Detect which cell encompasses the target text, then output its (X, Y) center coordinate. 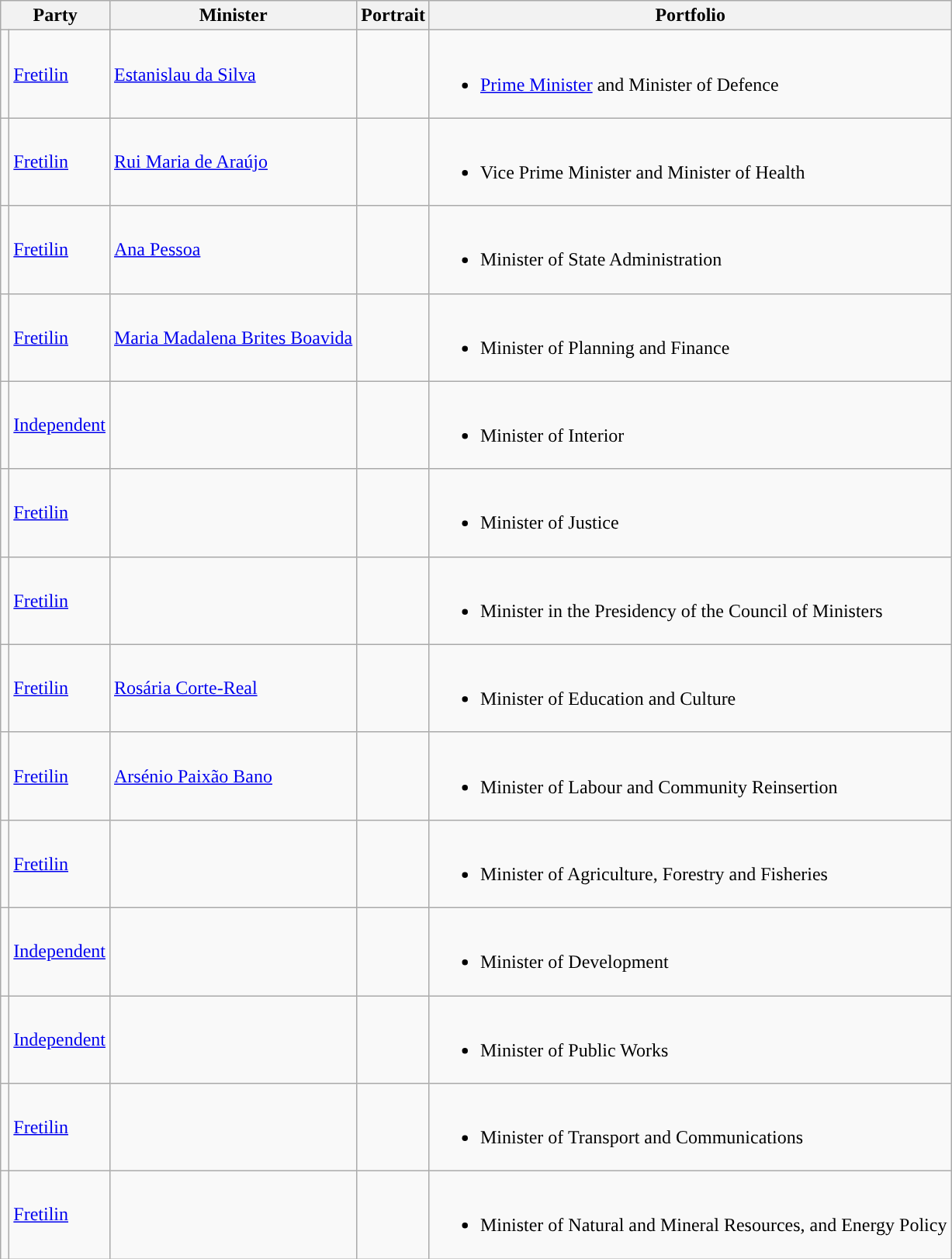
Minister of Labour and Community Reinsertion (690, 776)
Minister of Public Works (690, 1039)
Arsénio Paixão Bano (233, 776)
Portrait (393, 16)
Minister in the Presidency of the Council of Ministers (690, 601)
Ana Pessoa (233, 250)
Estanislau da Silva (233, 75)
Minister of Agriculture, Forestry and Fisheries (690, 863)
Minister of Education and Culture (690, 688)
Party (56, 16)
Minister of State Administration (690, 250)
Portfolio (690, 16)
Vice Prime Minister and Minister of Health (690, 161)
Minister of Natural and Mineral Resources, and Energy Policy (690, 1216)
Minister of Transport and Communications (690, 1127)
Prime Minister and Minister of Defence (690, 75)
Minister of Development (690, 952)
Minister of Justice (690, 512)
Minister (233, 16)
Minister of Planning and Finance (690, 337)
Rosária Corte-Real (233, 688)
Minister of Interior (690, 425)
Maria Madalena Brites Boavida (233, 337)
Rui Maria de Araújo (233, 161)
